From the cell containing the given text, extract its center point as (X, Y) coordinate. 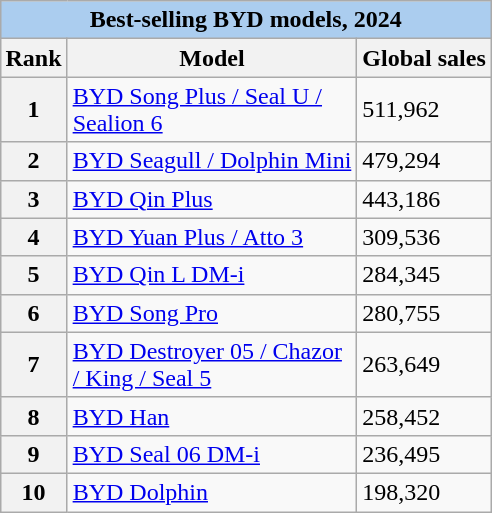
6 (34, 313)
BYD Yuan Plus / Atto 3 (212, 237)
BYD Seagull / Dolphin Mini (212, 161)
BYD Qin L DM-i (212, 275)
3 (34, 199)
BYD Song Plus / Seal U /Sealion 6 (212, 110)
Global sales (424, 58)
Best-selling BYD models, 2024 (246, 20)
7 (34, 364)
284,345 (424, 275)
4 (34, 237)
511,962 (424, 110)
BYD Dolphin (212, 492)
263,649 (424, 364)
280,755 (424, 313)
258,452 (424, 416)
1 (34, 110)
443,186 (424, 199)
8 (34, 416)
Rank (34, 58)
BYD Qin Plus (212, 199)
236,495 (424, 454)
5 (34, 275)
BYD Han (212, 416)
10 (34, 492)
BYD Destroyer 05 / Chazor/ King / Seal 5 (212, 364)
9 (34, 454)
BYD Seal 06 DM-i (212, 454)
309,536 (424, 237)
479,294 (424, 161)
2 (34, 161)
Model (212, 58)
BYD Song Pro (212, 313)
198,320 (424, 492)
